Identify which cell holds the provided text, then report its [x, y] central coordinate. 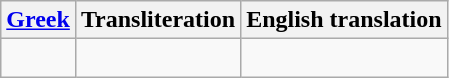
English translation [344, 20]
Greek [38, 20]
Transliteration [158, 20]
